Scan for the cell matching the given text and deliver its (x, y) coordinate at center. 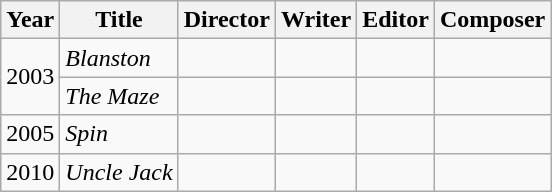
Spin (119, 134)
Uncle Jack (119, 172)
Writer (316, 20)
Title (119, 20)
The Maze (119, 96)
2003 (30, 77)
Composer (492, 20)
Year (30, 20)
Director (226, 20)
Blanston (119, 58)
2005 (30, 134)
Editor (396, 20)
2010 (30, 172)
